Extract the [X, Y] coordinate from the center of the cell holding the provided text.  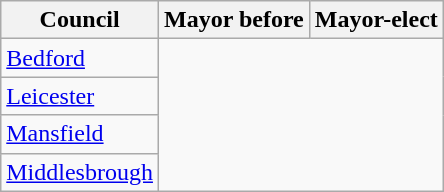
Mansfield [80, 134]
Mayor before [234, 20]
Mayor-elect [376, 20]
Bedford [80, 58]
Council [80, 20]
Middlesbrough [80, 172]
Leicester [80, 96]
